Scan for the cell matching the given text and deliver its [x, y] coordinate at center. 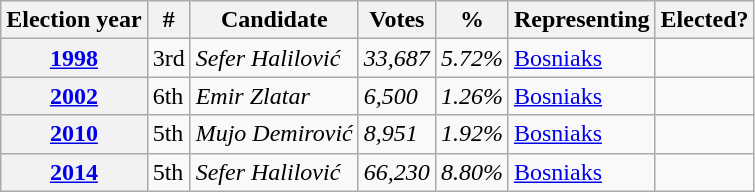
Emir Zlatar [274, 96]
Election year [74, 20]
2014 [74, 172]
66,230 [396, 172]
5.72% [472, 58]
Votes [396, 20]
33,687 [396, 58]
% [472, 20]
Elected? [704, 20]
1.92% [472, 134]
3rd [168, 58]
6th [168, 96]
1998 [74, 58]
Candidate [274, 20]
2002 [74, 96]
2010 [74, 134]
8.80% [472, 172]
1.26% [472, 96]
Mujo Demirović [274, 134]
8,951 [396, 134]
6,500 [396, 96]
# [168, 20]
Representing [582, 20]
